Output the (X, Y) coordinate of the center of the cell containing the given text.  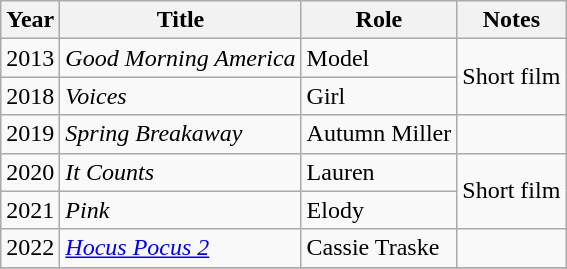
2022 (30, 248)
Spring Breakaway (180, 134)
Role (379, 20)
2019 (30, 134)
Cassie Traske (379, 248)
Voices (180, 96)
Elody (379, 210)
Hocus Pocus 2 (180, 248)
2020 (30, 172)
Notes (512, 20)
2018 (30, 96)
2021 (30, 210)
Lauren (379, 172)
It Counts (180, 172)
Year (30, 20)
Girl (379, 96)
Good Morning America (180, 58)
Pink (180, 210)
Model (379, 58)
2013 (30, 58)
Autumn Miller (379, 134)
Title (180, 20)
